Identify which cell holds the provided text, then report its [x, y] central coordinate. 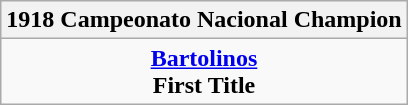
1918 Campeonato Nacional Champion [204, 20]
BartolinosFirst Title [204, 72]
